From the cell containing the given text, extract its center point as (x, y) coordinate. 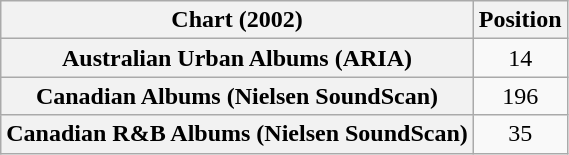
Australian Urban Albums (ARIA) (238, 58)
35 (520, 134)
Chart (2002) (238, 20)
Position (520, 20)
14 (520, 58)
196 (520, 96)
Canadian Albums (Nielsen SoundScan) (238, 96)
Canadian R&B Albums (Nielsen SoundScan) (238, 134)
